Return the [x, y] coordinate for the center point of the cell that contains the specified text.  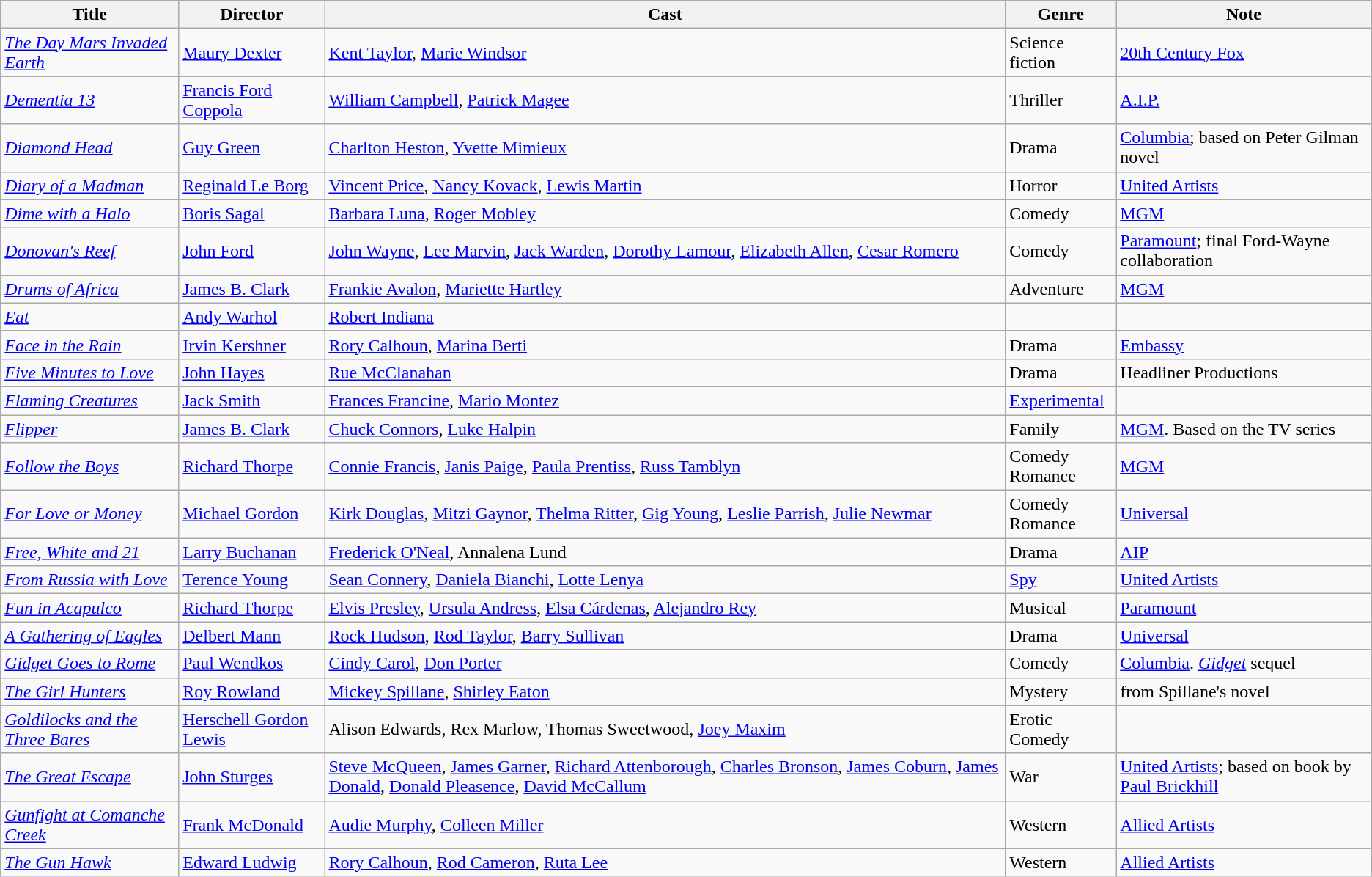
John Hayes [252, 373]
Mystery [1061, 691]
Title [89, 15]
Columbia. Gidget sequel [1244, 664]
Irvin Kershner [252, 345]
The Girl Hunters [89, 691]
Headliner Productions [1244, 373]
Musical [1061, 608]
Steve McQueen, James Garner, Richard Attenborough, Charles Bronson, James Coburn, James Donald, Donald Pleasence, David McCallum [665, 777]
Barbara Luna, Roger Mobley [665, 213]
Kirk Douglas, Mitzi Gaynor, Thelma Ritter, Gig Young, Leslie Parrish, Julie Newmar [665, 515]
Michael Gordon [252, 515]
Larry Buchanan [252, 552]
AIP [1244, 552]
Follow the Boys [89, 466]
Reginald Le Borg [252, 186]
From Russia with Love [89, 580]
Erotic Comedy [1061, 729]
Gidget Goes to Rome [89, 664]
MGM. Based on the TV series [1244, 429]
The Day Mars Invaded Earth [89, 53]
Chuck Connors, Luke Halpin [665, 429]
Flaming Creatures [89, 400]
Five Minutes to Love [89, 373]
John Ford [252, 251]
Columbia; based on Peter Gilman novel [1244, 148]
Dementia 13 [89, 100]
Andy Warhol [252, 317]
Vincent Price, Nancy Kovack, Lewis Martin [665, 186]
Rue McClanahan [665, 373]
Genre [1061, 15]
Rory Calhoun, Rod Cameron, Ruta Lee [665, 862]
John Sturges [252, 777]
Francis Ford Coppola [252, 100]
Frances Francine, Mario Montez [665, 400]
Frederick O'Neal, Annalena Lund [665, 552]
Rock Hudson, Rod Taylor, Barry Sullivan [665, 636]
Cast [665, 15]
Boris Sagal [252, 213]
Sean Connery, Daniela Bianchi, Lotte Lenya [665, 580]
A.I.P. [1244, 100]
Spy [1061, 580]
Robert Indiana [665, 317]
Paul Wendkos [252, 664]
United Artists; based on book by Paul Brickhill [1244, 777]
Frank McDonald [252, 824]
Face in the Rain [89, 345]
Cindy Carol, Don Porter [665, 664]
Science fiction [1061, 53]
Frankie Avalon, Mariette Hartley [665, 289]
Guy Green [252, 148]
Free, White and 21 [89, 552]
William Campbell, Patrick Magee [665, 100]
Maury Dexter [252, 53]
War [1061, 777]
Diary of a Madman [89, 186]
Terence Young [252, 580]
Adventure [1061, 289]
Diamond Head [89, 148]
Director [252, 15]
Mickey Spillane, Shirley Eaton [665, 691]
Edward Ludwig [252, 862]
Herschell Gordon Lewis [252, 729]
Roy Rowland [252, 691]
Connie Francis, Janis Paige, Paula Prentiss, Russ Tamblyn [665, 466]
Rory Calhoun, Marina Berti [665, 345]
Goldilocks and the Three Bares [89, 729]
Embassy [1244, 345]
Horror [1061, 186]
The Gun Hawk [89, 862]
Flipper [89, 429]
Paramount; final Ford-Wayne collaboration [1244, 251]
The Great Escape [89, 777]
Drums of Africa [89, 289]
A Gathering of Eagles [89, 636]
Jack Smith [252, 400]
Fun in Acapulco [89, 608]
Alison Edwards, Rex Marlow, Thomas Sweetwood, Joey Maxim [665, 729]
Dime with a Halo [89, 213]
Experimental [1061, 400]
Audie Murphy, Colleen Miller [665, 824]
20th Century Fox [1244, 53]
Kent Taylor, Marie Windsor [665, 53]
Paramount [1244, 608]
Eat [89, 317]
Elvis Presley, Ursula Andress, Elsa Cárdenas, Alejandro Rey [665, 608]
from Spillane's novel [1244, 691]
Thriller [1061, 100]
Note [1244, 15]
John Wayne, Lee Marvin, Jack Warden, Dorothy Lamour, Elizabeth Allen, Cesar Romero [665, 251]
Delbert Mann [252, 636]
For Love or Money [89, 515]
Charlton Heston, Yvette Mimieux [665, 148]
Gunfight at Comanche Creek [89, 824]
Donovan's Reef [89, 251]
Family [1061, 429]
